Search for the cell housing the specified text and yield its [X, Y] center coordinate. 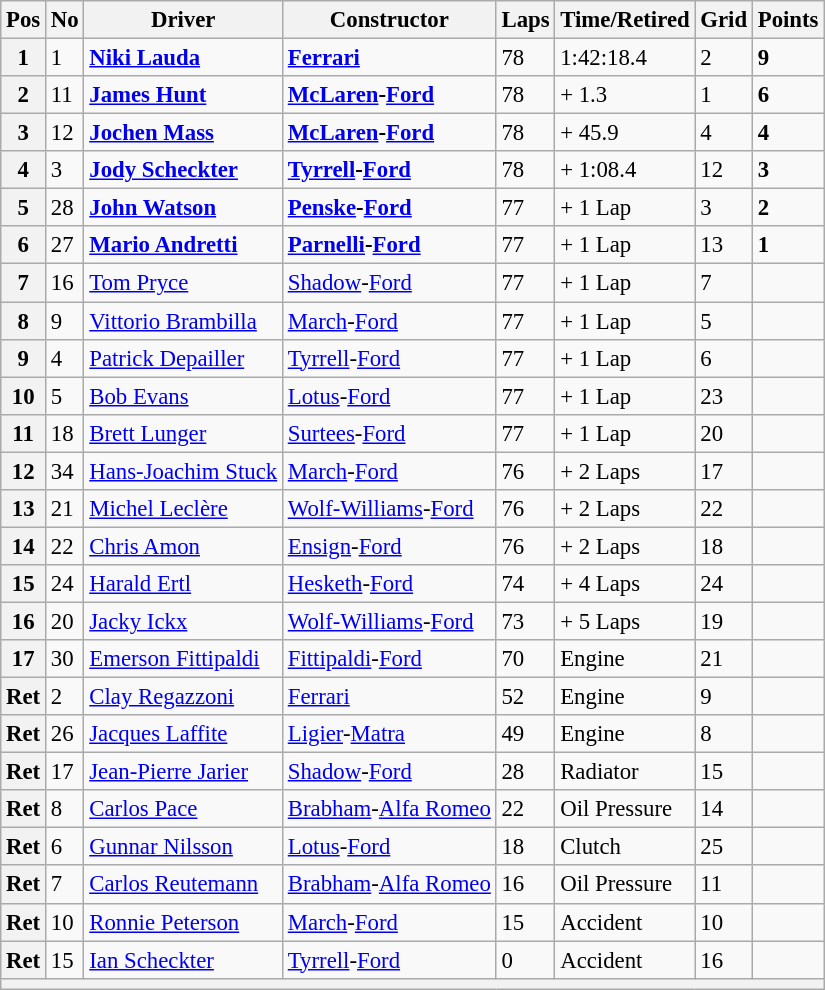
Tom Pryce [184, 283]
27 [65, 245]
Clutch [625, 847]
+ 1:08.4 [625, 170]
John Watson [184, 208]
Jean-Pierre Jarier [184, 772]
+ 1.3 [625, 95]
Gunnar Nilsson [184, 847]
0 [526, 960]
26 [65, 734]
Clay Regazzoni [184, 697]
+ 45.9 [625, 133]
Time/Retired [625, 20]
Laps [526, 20]
Ronnie Peterson [184, 922]
Grid [724, 20]
Brett Lunger [184, 433]
Jacky Ickx [184, 621]
Bob Evans [184, 396]
Radiator [625, 772]
34 [65, 471]
Ligier-Matra [389, 734]
Patrick Depailler [184, 358]
Michel Leclère [184, 509]
Penske-Ford [389, 208]
Constructor [389, 20]
Jacques Laffite [184, 734]
Harald Ertl [184, 584]
Surtees-Ford [389, 433]
James Hunt [184, 95]
Driver [184, 20]
Ian Scheckter [184, 960]
Points [788, 20]
Emerson Fittipaldi [184, 659]
Jochen Mass [184, 133]
49 [526, 734]
74 [526, 584]
No [65, 20]
+ 4 Laps [625, 584]
19 [724, 621]
Carlos Pace [184, 809]
Niki Lauda [184, 58]
25 [724, 847]
Parnelli-Ford [389, 245]
Chris Amon [184, 546]
1:42:18.4 [625, 58]
+ 5 Laps [625, 621]
73 [526, 621]
Carlos Reutemann [184, 885]
23 [724, 396]
Mario Andretti [184, 245]
70 [526, 659]
Vittorio Brambilla [184, 321]
Hesketh-Ford [389, 584]
30 [65, 659]
Jody Scheckter [184, 170]
52 [526, 697]
Pos [24, 20]
Hans-Joachim Stuck [184, 471]
Fittipaldi-Ford [389, 659]
Ensign-Ford [389, 546]
